Pinpoint the cell where the given text exists, returning its [x, y] midpoint coordinate. 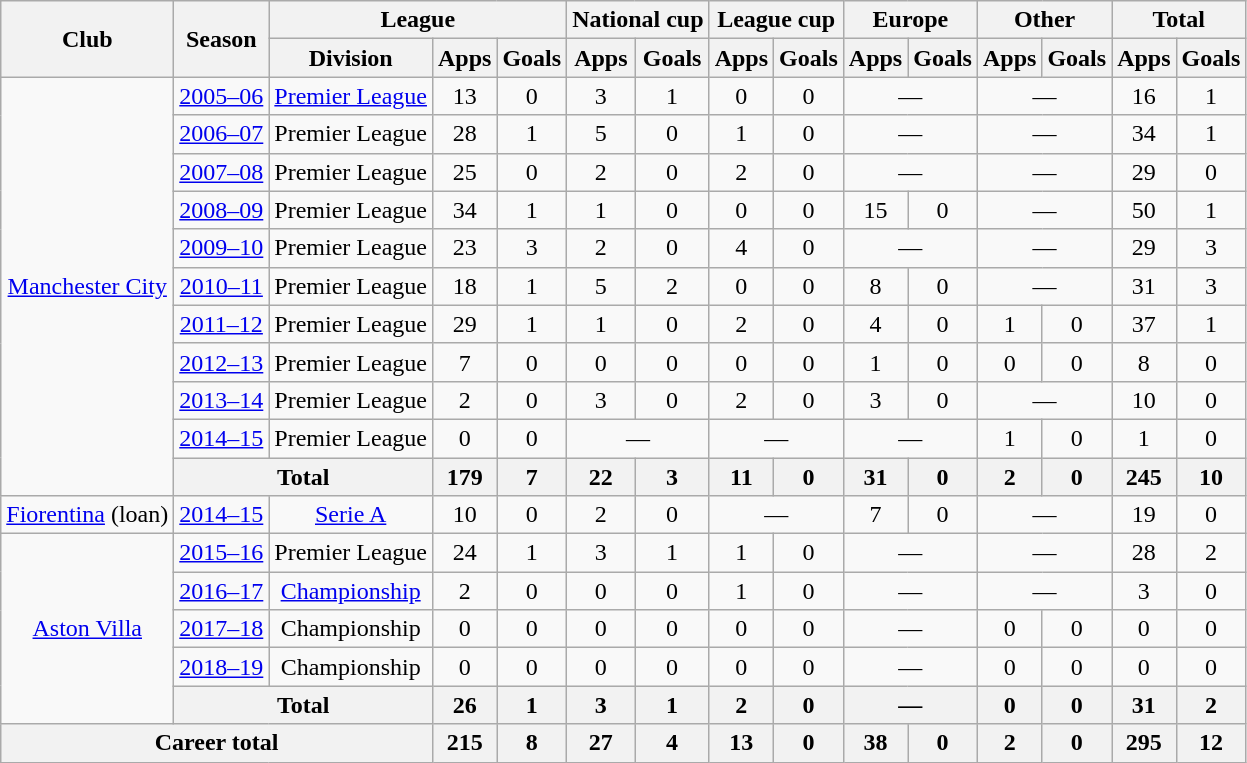
22 [601, 477]
16 [1144, 96]
Division [351, 58]
179 [464, 477]
2007–08 [222, 172]
2016–17 [222, 591]
2009–10 [222, 248]
2017–18 [222, 629]
2013–14 [222, 400]
26 [464, 705]
2011–12 [222, 324]
2015–16 [222, 553]
295 [1144, 743]
Career total [217, 743]
2008–09 [222, 210]
2018–19 [222, 667]
Fiorentina (loan) [88, 515]
245 [1144, 477]
38 [875, 743]
25 [464, 172]
23 [464, 248]
Club [88, 39]
Other [1044, 20]
2005–06 [222, 96]
11 [741, 477]
37 [1144, 324]
League cup [776, 20]
18 [464, 286]
15 [875, 210]
2010–11 [222, 286]
24 [464, 553]
Season [222, 39]
2006–07 [222, 134]
12 [1211, 743]
League [418, 20]
50 [1144, 210]
27 [601, 743]
19 [1144, 515]
Manchester City [88, 286]
Aston Villa [88, 629]
Europe [910, 20]
215 [464, 743]
2012–13 [222, 362]
Serie A [351, 515]
National cup [638, 20]
